Capture the cell that displays the provided text and extract its [X, Y] central coordinate. 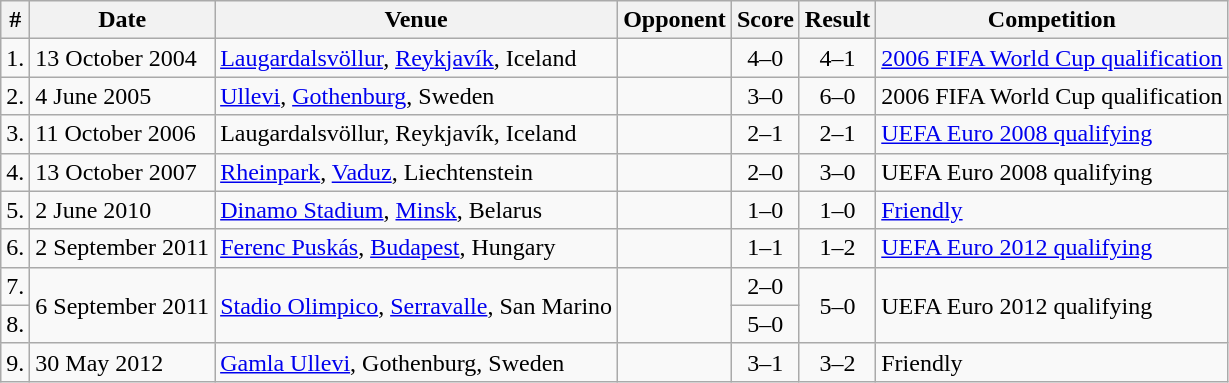
1–2 [837, 248]
4–0 [765, 58]
Venue [416, 20]
Result [837, 20]
4–1 [837, 58]
13 October 2007 [122, 172]
Score [765, 20]
Rheinpark, Vaduz, Liechtenstein [416, 172]
Ullevi, Gothenburg, Sweden [416, 96]
Dinamo Stadium, Minsk, Belarus [416, 210]
6–0 [837, 96]
Ferenc Puskás, Budapest, Hungary [416, 248]
11 October 2006 [122, 134]
6 September 2011 [122, 305]
3–1 [765, 362]
4. [16, 172]
# [16, 20]
3. [16, 134]
Competition [1052, 20]
4 June 2005 [122, 96]
5. [16, 210]
Stadio Olimpico, Serravalle, San Marino [416, 305]
2 September 2011 [122, 248]
7. [16, 286]
1. [16, 58]
Gamla Ullevi, Gothenburg, Sweden [416, 362]
3–2 [837, 362]
Opponent [675, 20]
1–1 [765, 248]
6. [16, 248]
2 June 2010 [122, 210]
2. [16, 96]
9. [16, 362]
Date [122, 20]
13 October 2004 [122, 58]
8. [16, 324]
30 May 2012 [122, 362]
